Output the (X, Y) coordinate of the center of the cell containing the given text.  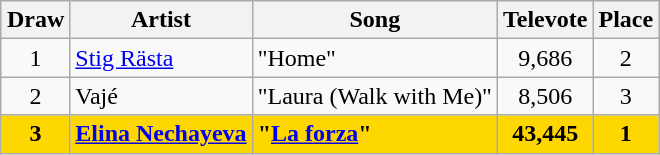
Draw (35, 20)
Artist (161, 20)
Televote (544, 20)
8,506 (544, 96)
"Laura (Walk with Me)" (374, 96)
"Home" (374, 58)
Song (374, 20)
Vajé (161, 96)
Stig Rästa (161, 58)
43,445 (544, 134)
Elina Nechayeva (161, 134)
Place (626, 20)
"La forza" (374, 134)
9,686 (544, 58)
